From the cell containing the given text, extract its center point as [x, y] coordinate. 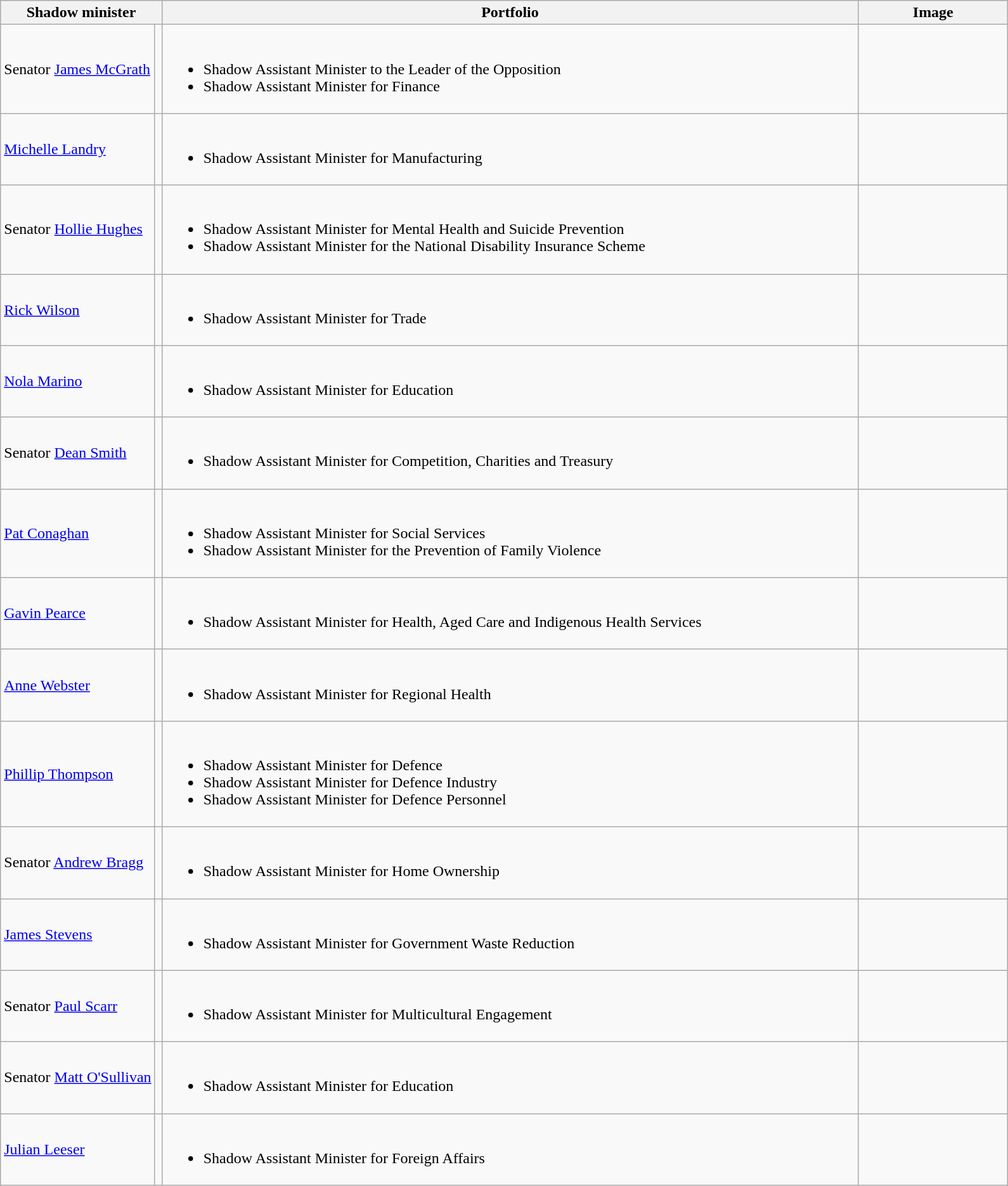
Shadow Assistant Minister for Home Ownership [510, 862]
Shadow Assistant Minister for Foreign Affairs [510, 1150]
Shadow Assistant Minister for Government Waste Reduction [510, 934]
Shadow Assistant Minister for Health, Aged Care and Indigenous Health Services [510, 614]
Senator Andrew Bragg [77, 862]
Image [933, 13]
Shadow Assistant Minister for Trade [510, 309]
Rick Wilson [77, 309]
Anne Webster [77, 685]
Shadow Assistant Minister for Manufacturing [510, 150]
Shadow Assistant Minister to the Leader of the OppositionShadow Assistant Minister for Finance [510, 69]
Senator Matt O'Sullivan [77, 1078]
Shadow Assistant Minister for DefenceShadow Assistant Minister for Defence IndustryShadow Assistant Minister for Defence Personnel [510, 773]
Senator Paul Scarr [77, 1007]
Shadow Assistant Minister for Regional Health [510, 685]
Gavin Pearce [77, 614]
Julian Leeser [77, 1150]
Shadow Assistant Minister for Mental Health and Suicide PreventionShadow Assistant Minister for the National Disability Insurance Scheme [510, 229]
Shadow Assistant Minister for Multicultural Engagement [510, 1007]
Senator Hollie Hughes [77, 229]
Nola Marino [77, 382]
Michelle Landry [77, 150]
Senator James McGrath [77, 69]
James Stevens [77, 934]
Shadow minister [81, 13]
Pat Conaghan [77, 533]
Shadow Assistant Minister for Social ServicesShadow Assistant Minister for the Prevention of Family Violence [510, 533]
Portfolio [510, 13]
Shadow Assistant Minister for Competition, Charities and Treasury [510, 453]
Senator Dean Smith [77, 453]
Phillip Thompson [77, 773]
